Find where the given text appears and provide that cell's center as (x, y) coordinate. 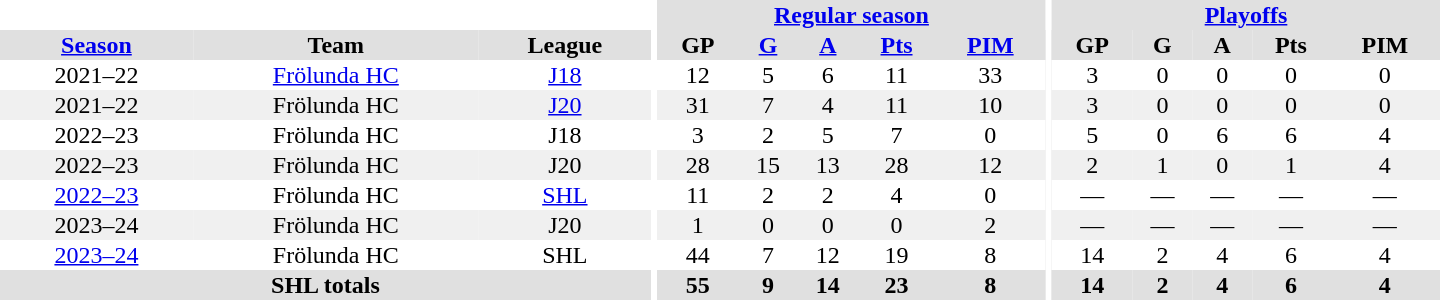
League (565, 45)
Playoffs (1246, 15)
9 (768, 285)
23 (897, 285)
55 (698, 285)
44 (698, 255)
15 (768, 165)
Regular season (852, 15)
Team (336, 45)
13 (828, 165)
33 (990, 75)
31 (698, 105)
Season (96, 45)
19 (897, 255)
SHL totals (326, 285)
10 (990, 105)
